Capture the cell that displays the provided text and extract its (x, y) central coordinate. 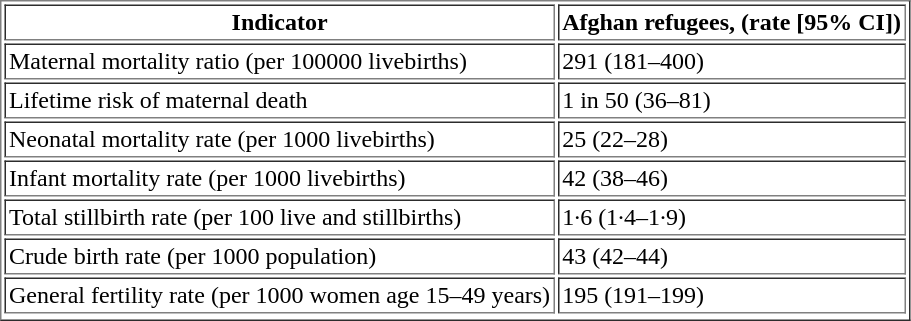
General fertility rate (per 1000 women age 15–49 years) (279, 296)
Infant mortality rate (per 1000 livebirths) (279, 178)
1·6 (1·4–1·9) (732, 218)
291 (181–400) (732, 62)
25 (22–28) (732, 140)
195 (191–199) (732, 296)
Indicator (279, 22)
43 (42–44) (732, 256)
Lifetime risk of maternal death (279, 100)
Maternal mortality ratio (per 100000 livebirths) (279, 62)
1 in 50 (36–81) (732, 100)
Afghan refugees, (rate [95% CI]) (732, 22)
Crude birth rate (per 1000 population) (279, 256)
Neonatal mortality rate (per 1000 livebirths) (279, 140)
Total stillbirth rate (per 100 live and stillbirths) (279, 218)
42 (38–46) (732, 178)
